Determine the (x, y) coordinate at the center of the cell enclosing the given text.  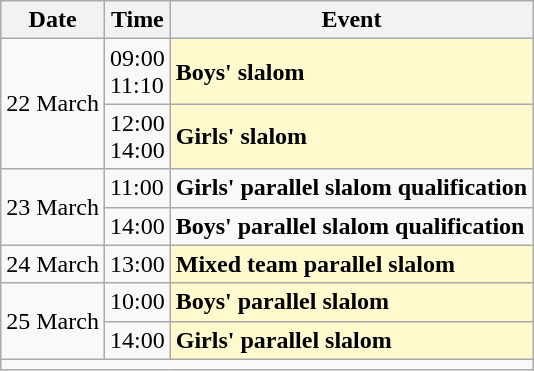
Boys' parallel slalom qualification (351, 226)
23 March (53, 207)
Date (53, 20)
11:00 (137, 188)
Boys' slalom (351, 72)
24 March (53, 264)
Mixed team parallel slalom (351, 264)
10:00 (137, 302)
Event (351, 20)
Boys' parallel slalom (351, 302)
13:00 (137, 264)
Girls' parallel slalom qualification (351, 188)
09:0011:10 (137, 72)
Girls' slalom (351, 136)
25 March (53, 321)
Time (137, 20)
Girls' parallel slalom (351, 340)
22 March (53, 104)
12:0014:00 (137, 136)
